Pinpoint the cell where the given text exists, returning its [X, Y] midpoint coordinate. 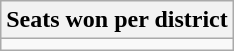
Seats won per district [118, 20]
